Determine the [x, y] coordinate at the center of the cell enclosing the given text.  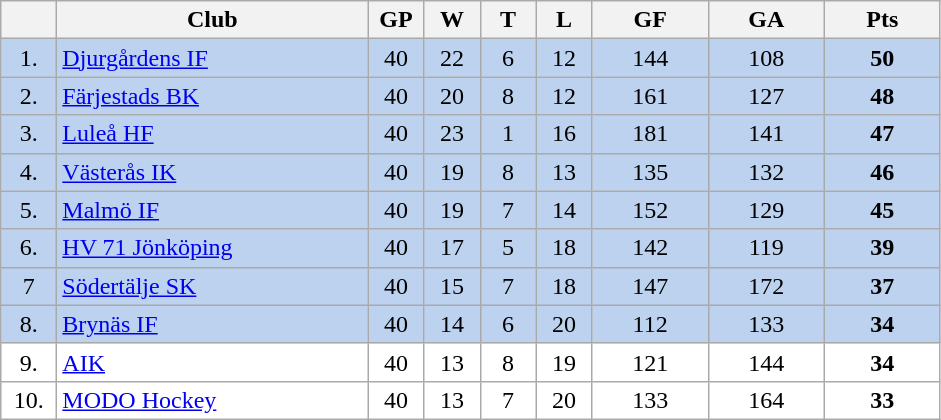
33 [882, 400]
MODO Hockey [212, 400]
108 [766, 58]
1 [508, 134]
50 [882, 58]
8. [29, 324]
T [508, 20]
121 [650, 362]
15 [452, 286]
Brynäs IF [212, 324]
Västerås IK [212, 172]
Malmö IF [212, 210]
AIK [212, 362]
48 [882, 96]
127 [766, 96]
Club [212, 20]
47 [882, 134]
142 [650, 248]
10. [29, 400]
112 [650, 324]
GF [650, 20]
181 [650, 134]
45 [882, 210]
17 [452, 248]
5. [29, 210]
3. [29, 134]
152 [650, 210]
Färjestads BK [212, 96]
23 [452, 134]
Pts [882, 20]
39 [882, 248]
16 [564, 134]
W [452, 20]
119 [766, 248]
172 [766, 286]
9. [29, 362]
164 [766, 400]
6. [29, 248]
2. [29, 96]
141 [766, 134]
Södertälje SK [212, 286]
129 [766, 210]
1. [29, 58]
Luleå HF [212, 134]
5 [508, 248]
132 [766, 172]
37 [882, 286]
147 [650, 286]
Djurgårdens IF [212, 58]
161 [650, 96]
22 [452, 58]
GA [766, 20]
135 [650, 172]
46 [882, 172]
4. [29, 172]
L [564, 20]
HV 71 Jönköping [212, 248]
GP [396, 20]
